Extract the [x, y] coordinate from the center of the cell holding the provided text.  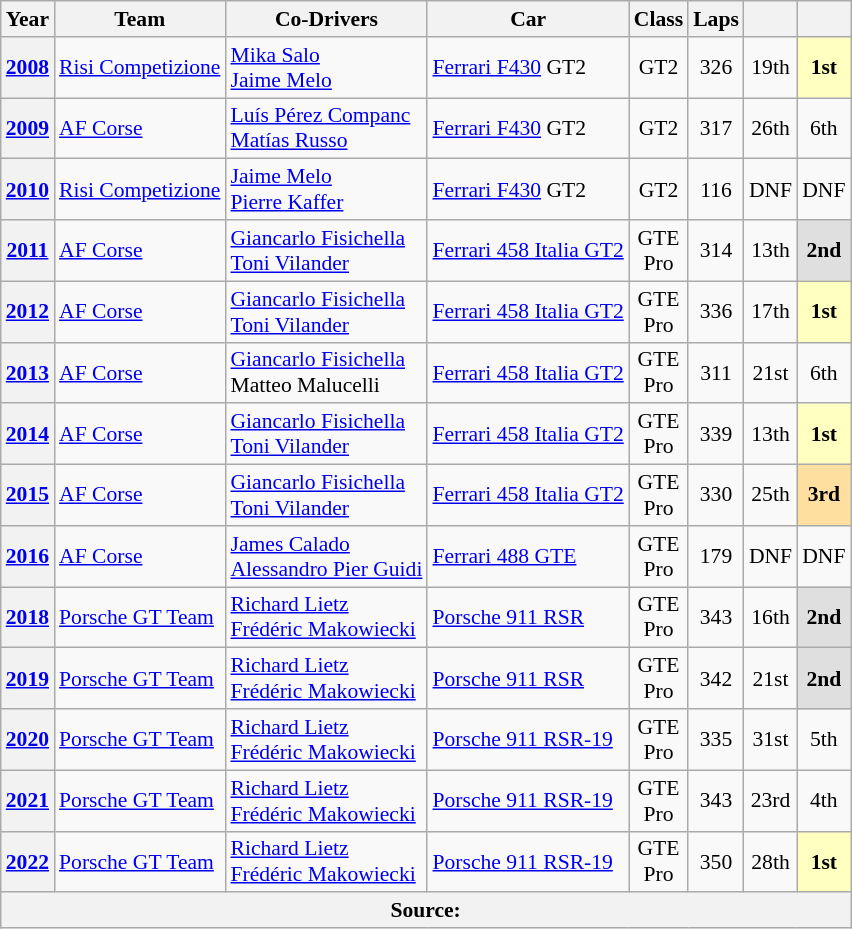
314 [716, 250]
2011 [28, 250]
2010 [28, 190]
317 [716, 128]
James Calado Alessandro Pier Guidi [326, 556]
23rd [770, 800]
Class [658, 19]
2008 [28, 68]
2021 [28, 800]
19th [770, 68]
Jaime Melo Pierre Kaffer [326, 190]
31st [770, 740]
2009 [28, 128]
330 [716, 496]
Year [28, 19]
17th [770, 312]
Source: [426, 911]
350 [716, 862]
4th [824, 800]
342 [716, 678]
Giancarlo Fisichella Matteo Malucelli [326, 372]
28th [770, 862]
Car [528, 19]
339 [716, 434]
16th [770, 618]
311 [716, 372]
2019 [28, 678]
2015 [28, 496]
2022 [28, 862]
3rd [824, 496]
Luís Pérez Companc Matías Russo [326, 128]
2012 [28, 312]
Team [140, 19]
5th [824, 740]
2018 [28, 618]
326 [716, 68]
2020 [28, 740]
Co-Drivers [326, 19]
Mika Salo Jaime Melo [326, 68]
Ferrari 488 GTE [528, 556]
2016 [28, 556]
2013 [28, 372]
336 [716, 312]
26th [770, 128]
335 [716, 740]
Laps [716, 19]
116 [716, 190]
2014 [28, 434]
25th [770, 496]
179 [716, 556]
